Extract the [x, y] coordinate from the center of the cell holding the provided text.  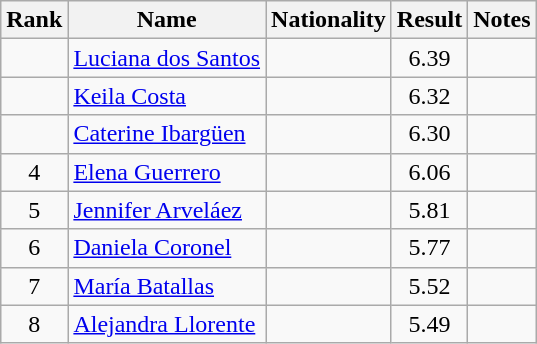
5.52 [429, 286]
Keila Costa [167, 96]
Rank [34, 20]
6.39 [429, 58]
5 [34, 210]
María Batallas [167, 286]
6 [34, 248]
Daniela Coronel [167, 248]
5.81 [429, 210]
4 [34, 172]
Jennifer Arveláez [167, 210]
Elena Guerrero [167, 172]
5.77 [429, 248]
Luciana dos Santos [167, 58]
Notes [502, 20]
Name [167, 20]
8 [34, 324]
6.06 [429, 172]
5.49 [429, 324]
Result [429, 20]
6.32 [429, 96]
Nationality [329, 20]
6.30 [429, 134]
7 [34, 286]
Alejandra Llorente [167, 324]
Caterine Ibargüen [167, 134]
